For the text-containing cell, return its midpoint in (x, y) coordinate format. 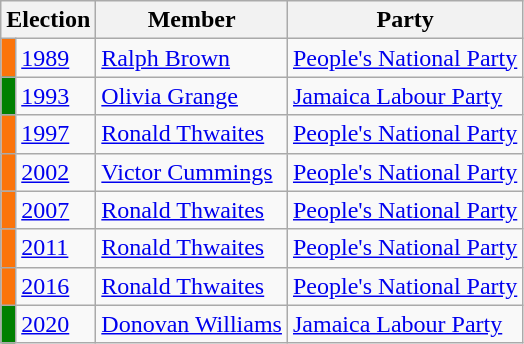
1989 (56, 58)
Ralph Brown (192, 58)
Member (192, 20)
Victor Cummings (192, 172)
1993 (56, 96)
Donovan Williams (192, 324)
2011 (56, 248)
2016 (56, 286)
2020 (56, 324)
Election (48, 20)
2002 (56, 172)
Party (404, 20)
Olivia Grange (192, 96)
2007 (56, 210)
1997 (56, 134)
